For the text-containing cell, return its midpoint in [x, y] coordinate format. 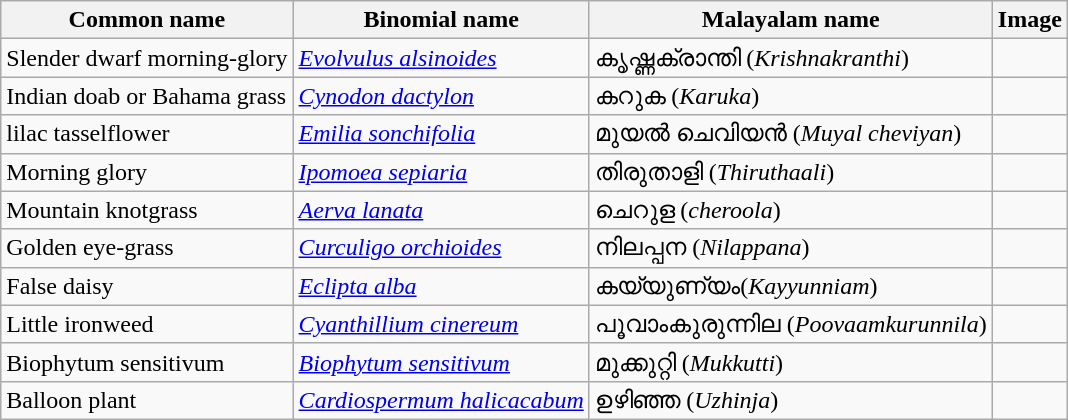
Balloon plant [147, 400]
Malayalam name [790, 20]
Eclipta alba [441, 286]
ചെറുള (cheroola) [790, 210]
Indian doab or Bahama grass [147, 96]
കറുക (Karuka) [790, 96]
Image [1030, 20]
തിരുതാളി (Thiruthaali) [790, 172]
lilac tasselflower [147, 134]
ഉഴിഞ്ഞ (Uzhinja) [790, 400]
Cyanthillium cinereum [441, 324]
Cardiospermum halicacabum [441, 400]
Evolvulus alsinoides [441, 58]
Curculigo orchioides [441, 248]
Little ironweed [147, 324]
Mountain knotgrass [147, 210]
പൂവാംകുരുന്നില (Poovaamkurunnila) [790, 324]
കൃഷ്ണക്രാന്തി (Krishnakranthi) [790, 58]
മുക്കുറ്റി (Mukkutti) [790, 362]
Slender dwarf morning-glory [147, 58]
കയ്യുണ്യം(Kayyunniam) [790, 286]
Common name [147, 20]
Aerva lanata [441, 210]
മുയൽ ചെവിയൻ (Muyal cheviyan) [790, 134]
Emilia sonchifolia [441, 134]
Morning glory [147, 172]
നിലപ്പന (Nilappana) [790, 248]
Binomial name [441, 20]
Cynodon dactylon [441, 96]
Ipomoea sepiaria [441, 172]
False daisy [147, 286]
Golden eye-grass [147, 248]
